Return the [X, Y] coordinate for the center point of the cell that contains the specified text.  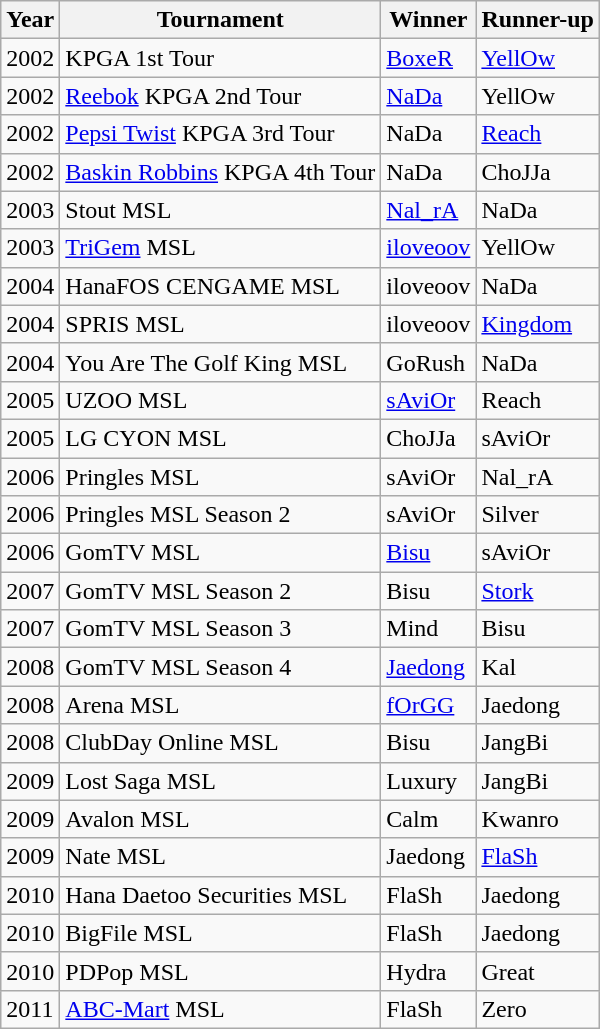
LG CYON MSL [220, 438]
Hana Daetoo Securities MSL [220, 895]
Great [538, 971]
Zero [538, 1009]
GomTV MSL Season 2 [220, 591]
GomTV MSL Season 3 [220, 629]
Arena MSL [220, 705]
Calm [428, 819]
Nate MSL [220, 857]
Winner [428, 20]
HanaFOS CENGAME MSL [220, 286]
BoxeR [428, 58]
You Are The Golf King MSL [220, 362]
GomTV MSL [220, 553]
fOrGG [428, 705]
Baskin Robbins KPGA 4th Tour [220, 172]
Mind [428, 629]
Tournament [220, 20]
Lost Saga MSL [220, 781]
Runner-up [538, 20]
Stork [538, 591]
2011 [30, 1009]
ClubDay Online MSL [220, 743]
Kwanro [538, 819]
KPGA 1st Tour [220, 58]
Stout MSL [220, 210]
Pringles MSL [220, 477]
Year [30, 20]
GomTV MSL Season 4 [220, 667]
Luxury [428, 781]
GoRush [428, 362]
Hydra [428, 971]
BigFile MSL [220, 933]
Silver [538, 515]
ABC-Mart MSL [220, 1009]
UZOO MSL [220, 400]
PDPop MSL [220, 971]
Pringles MSL Season 2 [220, 515]
Pepsi Twist KPGA 3rd Tour [220, 134]
Reebok KPGA 2nd Tour [220, 96]
Kal [538, 667]
SPRIS MSL [220, 324]
Avalon MSL [220, 819]
TriGem MSL [220, 248]
Kingdom [538, 324]
